Detect which cell encompasses the target text, then output its (x, y) center coordinate. 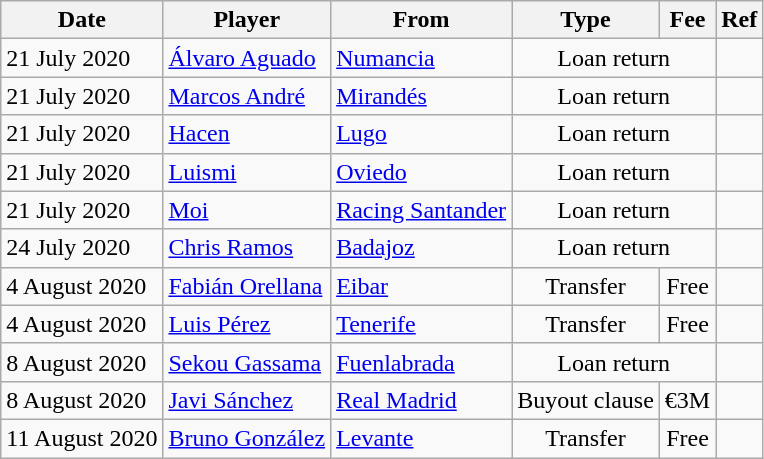
Oviedo (422, 172)
Racing Santander (422, 210)
Tenerife (422, 324)
24 July 2020 (82, 248)
From (422, 20)
Luismi (247, 172)
Buyout clause (586, 400)
Luis Pérez (247, 324)
Javi Sánchez (247, 400)
Badajoz (422, 248)
Levante (422, 438)
Eibar (422, 286)
Bruno González (247, 438)
Chris Ramos (247, 248)
Álvaro Aguado (247, 58)
Real Madrid (422, 400)
Ref (740, 20)
Fuenlabrada (422, 362)
Fee (687, 20)
Mirandés (422, 96)
11 August 2020 (82, 438)
Date (82, 20)
Numancia (422, 58)
Lugo (422, 134)
Player (247, 20)
Fabián Orellana (247, 286)
Marcos André (247, 96)
Sekou Gassama (247, 362)
Moi (247, 210)
Hacen (247, 134)
€3M (687, 400)
Type (586, 20)
